Find where the given text appears and provide that cell's center as (x, y) coordinate. 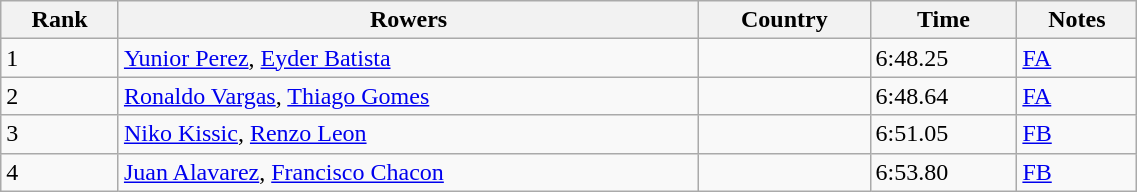
4 (60, 172)
6:48.25 (944, 58)
Notes (1077, 20)
1 (60, 58)
Ronaldo Vargas, Thiago Gomes (408, 96)
6:48.64 (944, 96)
Rowers (408, 20)
Juan Alavarez, Francisco Chacon (408, 172)
Country (784, 20)
Rank (60, 20)
3 (60, 134)
Yunior Perez, Eyder Batista (408, 58)
2 (60, 96)
6:53.80 (944, 172)
6:51.05 (944, 134)
Time (944, 20)
Niko Kissic, Renzo Leon (408, 134)
